Extract the (X, Y) coordinate from the center of the cell holding the provided text.  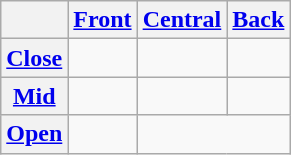
Front (102, 20)
Open (34, 134)
Back (258, 20)
Mid (34, 96)
Central (182, 20)
Close (34, 58)
